Pinpoint the cell where the given text exists, returning its [X, Y] midpoint coordinate. 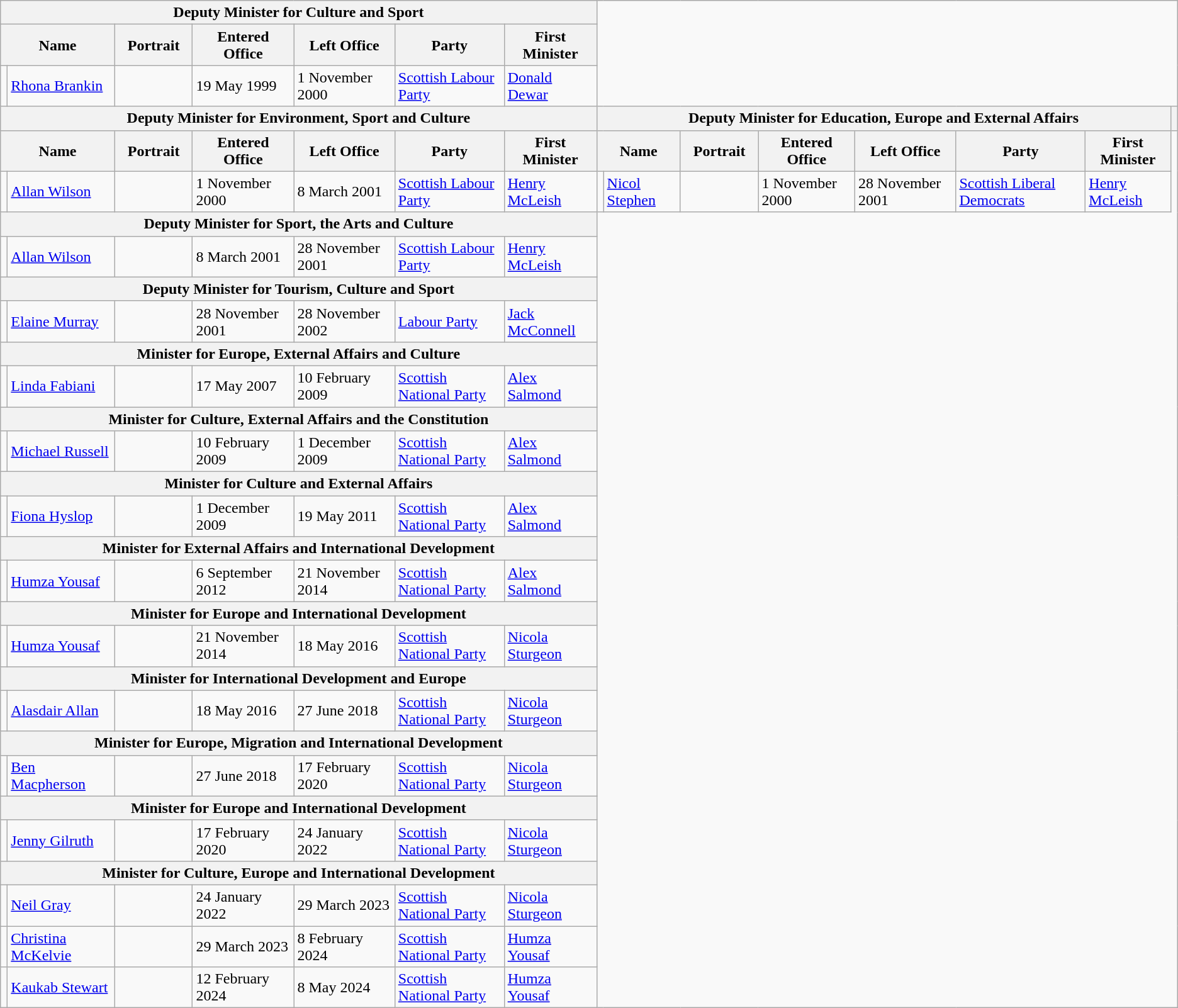
28 November 2002 [344, 321]
Christina McKelvie [62, 946]
Minister for Europe, Migration and International Development [298, 743]
12 February 2024 [243, 988]
Minister for External Affairs and International Development [298, 549]
Alasdair Allan [62, 711]
Jenny Gilruth [62, 841]
19 May 1999 [243, 86]
Minister for International Development and Europe [298, 678]
Deputy Minister for Culture and Sport [298, 13]
Deputy Minister for Environment, Sport and Culture [298, 118]
Fiona Hyslop [62, 516]
Minister for Culture, Europe and International Development [298, 873]
Deputy Minister for Education, Europe and External Affairs [883, 118]
Scottish Liberal Democrats [1021, 191]
Rhona Brankin [62, 86]
17 May 2007 [243, 386]
Michael Russell [62, 452]
Ben Macpherson [62, 775]
Jack McConnell [550, 321]
Minister for Europe, External Affairs and Culture [298, 354]
6 September 2012 [243, 581]
Deputy Minister for Tourism, Culture and Sport [298, 289]
8 February 2024 [344, 946]
Neil Gray [62, 905]
Labour Party [449, 321]
Donald Dewar [550, 86]
Deputy Minister for Sport, the Arts and Culture [298, 224]
Minister for Culture, External Affairs and the Constitution [298, 418]
Elaine Murray [62, 321]
Kaukab Stewart [62, 988]
Nicol Stephen [642, 191]
Minister for Culture and External Affairs [298, 484]
8 May 2024 [344, 988]
19 May 2011 [344, 516]
Linda Fabiani [62, 386]
